Detect which cell encompasses the target text, then output its (x, y) center coordinate. 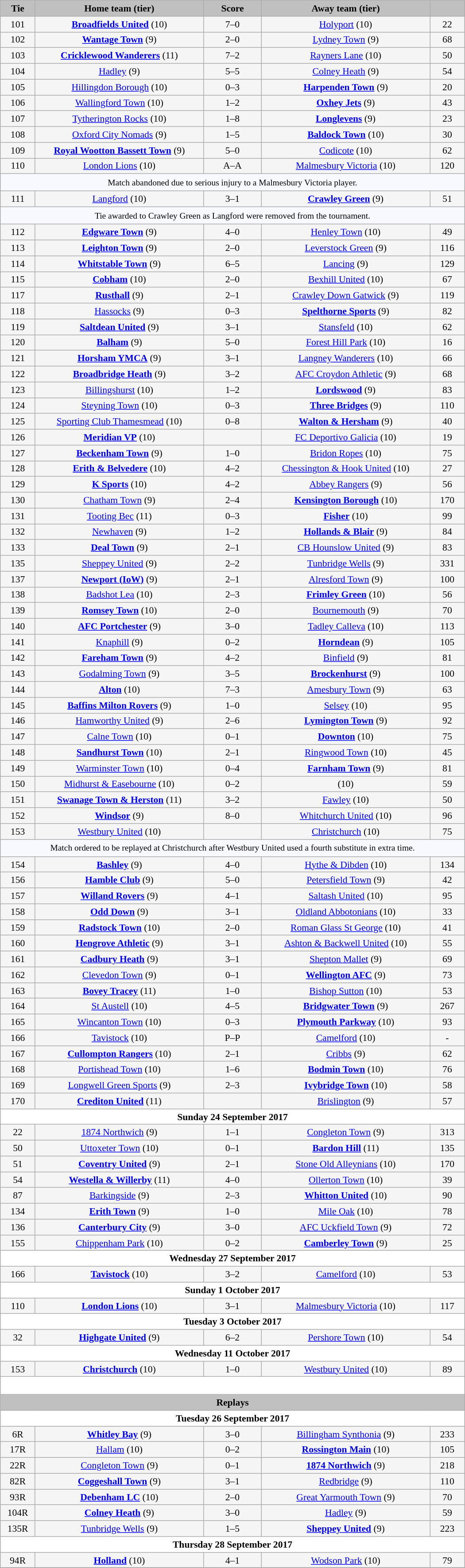
Baffins Milton Rovers (9) (119, 705)
Replays (232, 1402)
16 (447, 343)
Hamworthy United (9) (119, 721)
Horsham YMCA (9) (119, 358)
39 (447, 1180)
Chippenham Park (10) (119, 1243)
Highgate United (9) (119, 1337)
69 (447, 959)
331 (447, 563)
161 (18, 959)
Leverstock Green (9) (346, 248)
160 (18, 944)
Debenham LC (10) (119, 1497)
Downton (10) (346, 737)
115 (18, 280)
151 (18, 800)
Rossington Main (10) (346, 1450)
Alresford Town (9) (346, 579)
Whitley Bay (9) (119, 1434)
Newhaven (9) (119, 532)
Horndean (9) (346, 642)
Score (232, 8)
84 (447, 532)
43 (447, 103)
133 (18, 548)
122 (18, 374)
158 (18, 912)
3–5 (232, 674)
154 (18, 865)
Stone Old Alleynians (10) (346, 1164)
Broadbridge Heath (9) (119, 374)
Mile Oak (10) (346, 1211)
155 (18, 1243)
Sunday 1 October 2017 (232, 1291)
Brockenhurst (9) (346, 674)
114 (18, 264)
Tadley Calleva (10) (346, 627)
Fisher (10) (346, 516)
Lordswood (9) (346, 390)
Away team (tier) (346, 8)
Erith & Belvedere (10) (119, 469)
78 (447, 1211)
- (447, 1038)
Hillingdon Borough (10) (119, 87)
Warminster Town (10) (119, 768)
66 (447, 358)
141 (18, 642)
Newport (IoW) (9) (119, 579)
Hassocks (9) (119, 311)
0–8 (232, 422)
Calne Town (10) (119, 737)
Bridon Ropes (10) (346, 453)
P–P (232, 1038)
Saltash United (10) (346, 896)
144 (18, 690)
Longlevens (9) (346, 119)
Tie awarded to Crawley Green as Langford were removed from the tournament. (232, 216)
Spelthorne Sports (9) (346, 311)
Cribbs (9) (346, 1054)
150 (18, 784)
121 (18, 358)
Shepton Mallet (9) (346, 959)
Selsey (10) (346, 705)
101 (18, 24)
Petersfield Town (9) (346, 880)
Erith Town (9) (119, 1211)
Rusthall (9) (119, 296)
Crediton United (11) (119, 1101)
103 (18, 56)
Hamble Club (9) (119, 880)
58 (447, 1085)
CB Hounslow United (9) (346, 548)
82R (18, 1482)
6–2 (232, 1337)
Chatham Town (9) (119, 501)
Leighton Town (9) (119, 248)
St Austell (10) (119, 1006)
Bardon Hill (11) (346, 1148)
Oxhey Jets (9) (346, 103)
Bexhill United (10) (346, 280)
Pershore Town (10) (346, 1337)
Romsey Town (10) (119, 611)
Amesbury Town (9) (346, 690)
Hengrove Athletic (9) (119, 944)
87 (18, 1196)
Westella & Willerby (11) (119, 1180)
AFC Uckfield Town (9) (346, 1227)
76 (447, 1070)
Bashley (9) (119, 865)
Badshot Lea (10) (119, 595)
125 (18, 422)
130 (18, 501)
Wednesday 27 September 2017 (232, 1259)
Broadfields United (10) (119, 24)
Tytherington Rocks (10) (119, 119)
142 (18, 658)
0–4 (232, 768)
Camberley Town (9) (346, 1243)
93 (447, 1022)
Sporting Club Thamesmead (10) (119, 422)
Langford (10) (119, 199)
Match abandoned due to serious injury to a Malmesbury Victoria player. (232, 182)
313 (447, 1133)
Cadbury Heath (9) (119, 959)
42 (447, 880)
Binfield (9) (346, 658)
Ashton & Backwell United (10) (346, 944)
131 (18, 516)
223 (447, 1529)
Ringwood Town (10) (346, 753)
49 (447, 232)
146 (18, 721)
159 (18, 928)
82 (447, 311)
Whitchurch United (10) (346, 816)
Crawley Green (9) (346, 199)
Bodmin Town (10) (346, 1070)
Cricklewood Wanderers (11) (119, 56)
Whitstable Town (9) (119, 264)
118 (18, 311)
33 (447, 912)
Saltdean United (9) (119, 327)
41 (447, 928)
168 (18, 1070)
Redbridge (9) (346, 1482)
138 (18, 595)
Longwell Green Sports (9) (119, 1085)
Lancing (9) (346, 264)
1–8 (232, 119)
Oxford City Nomads (9) (119, 135)
Brislington (9) (346, 1101)
Fawley (10) (346, 800)
164 (18, 1006)
7–0 (232, 24)
92 (447, 721)
145 (18, 705)
Lydney Town (9) (346, 40)
267 (447, 1006)
Plymouth Parkway (10) (346, 1022)
Bridgwater Town (9) (346, 1006)
Billingshurst (10) (119, 390)
89 (447, 1369)
Hollands & Blair (9) (346, 532)
143 (18, 674)
Tuesday 26 September 2017 (232, 1418)
67 (447, 280)
2–6 (232, 721)
165 (18, 1022)
Hythe & Dibden (10) (346, 865)
Langney Wanderers (10) (346, 358)
72 (447, 1227)
Balham (9) (119, 343)
Wincanton Town (10) (119, 1022)
156 (18, 880)
Match ordered to be replayed at Christchurch after Westbury United used a fourth substitute in extra time. (232, 848)
Ivybridge Town (10) (346, 1085)
7–2 (232, 56)
Coventry United (9) (119, 1164)
106 (18, 103)
Midhurst & Easebourne (10) (119, 784)
Tie (18, 8)
126 (18, 437)
45 (447, 753)
167 (18, 1054)
148 (18, 753)
Great Yarmouth Town (9) (346, 1497)
104R (18, 1513)
Baldock Town (10) (346, 135)
218 (447, 1466)
233 (447, 1434)
163 (18, 991)
Ollerton Town (10) (346, 1180)
AFC Portchester (9) (119, 627)
Cullompton Rangers (10) (119, 1054)
Rayners Lane (10) (346, 56)
Radstock Town (10) (119, 928)
Henley Town (10) (346, 232)
116 (447, 248)
Wantage Town (9) (119, 40)
(10) (346, 784)
Frimley Green (10) (346, 595)
Roman Glass St George (10) (346, 928)
Godalming Town (9) (119, 674)
Beckenham Town (9) (119, 453)
Oldland Abbotonians (10) (346, 912)
137 (18, 579)
7–3 (232, 690)
152 (18, 816)
Abbey Rangers (9) (346, 485)
135R (18, 1529)
Clevedon Town (9) (119, 975)
Home team (tier) (119, 8)
20 (447, 87)
2–4 (232, 501)
102 (18, 40)
32 (18, 1337)
K Sports (10) (119, 485)
Forest Hill Park (10) (346, 343)
Bovey Tracey (11) (119, 991)
Fareham Town (9) (119, 658)
Hallam (10) (119, 1450)
22R (18, 1466)
Tuesday 3 October 2017 (232, 1322)
19 (447, 437)
111 (18, 199)
Royal Wootton Bassett Town (9) (119, 150)
149 (18, 768)
Bournemouth (9) (346, 611)
99 (447, 516)
Portishead Town (10) (119, 1070)
Windsor (9) (119, 816)
FC Deportivo Galicia (10) (346, 437)
A–A (232, 166)
140 (18, 627)
Canterbury City (9) (119, 1227)
Chessington & Hook United (10) (346, 469)
AFC Croydon Athletic (9) (346, 374)
Walton & Hersham (9) (346, 422)
17R (18, 1450)
6R (18, 1434)
127 (18, 453)
90 (447, 1196)
Edgware Town (9) (119, 232)
Swanage Town & Herston (11) (119, 800)
30 (447, 135)
Meridian VP (10) (119, 437)
Sunday 24 September 2017 (232, 1117)
57 (447, 1101)
108 (18, 135)
Knaphill (9) (119, 642)
Odd Down (9) (119, 912)
Lymington Town (9) (346, 721)
112 (18, 232)
1–6 (232, 1070)
96 (447, 816)
Wellington AFC (9) (346, 975)
128 (18, 469)
Willand Rovers (9) (119, 896)
Harpenden Town (9) (346, 87)
Stansfeld (10) (346, 327)
104 (18, 72)
Kensington Borough (10) (346, 501)
2–2 (232, 563)
8–0 (232, 816)
Whitton United (10) (346, 1196)
40 (447, 422)
Deal Town (9) (119, 548)
Bishop Sutton (10) (346, 991)
55 (447, 944)
Billingham Synthonia (9) (346, 1434)
139 (18, 611)
Three Bridges (9) (346, 406)
6–5 (232, 264)
132 (18, 532)
Codicote (10) (346, 150)
107 (18, 119)
93R (18, 1497)
Coggeshall Town (9) (119, 1482)
Steyning Town (10) (119, 406)
4–5 (232, 1006)
Tooting Bec (11) (119, 516)
147 (18, 737)
Wallingford Town (10) (119, 103)
123 (18, 390)
Holyport (10) (346, 24)
157 (18, 896)
124 (18, 406)
73 (447, 975)
Crawley Down Gatwick (9) (346, 296)
136 (18, 1227)
Cobham (10) (119, 280)
109 (18, 150)
23 (447, 119)
Farnham Town (9) (346, 768)
Wednesday 11 October 2017 (232, 1353)
Uttoxeter Town (10) (119, 1148)
169 (18, 1085)
162 (18, 975)
4–1 (232, 896)
5–5 (232, 72)
Sandhurst Town (10) (119, 753)
Thursday 28 September 2017 (232, 1545)
27 (447, 469)
Alton (10) (119, 690)
1–1 (232, 1133)
Barkingside (9) (119, 1196)
25 (447, 1243)
63 (447, 690)
